Find where the given text appears and provide that cell's center as (X, Y) coordinate. 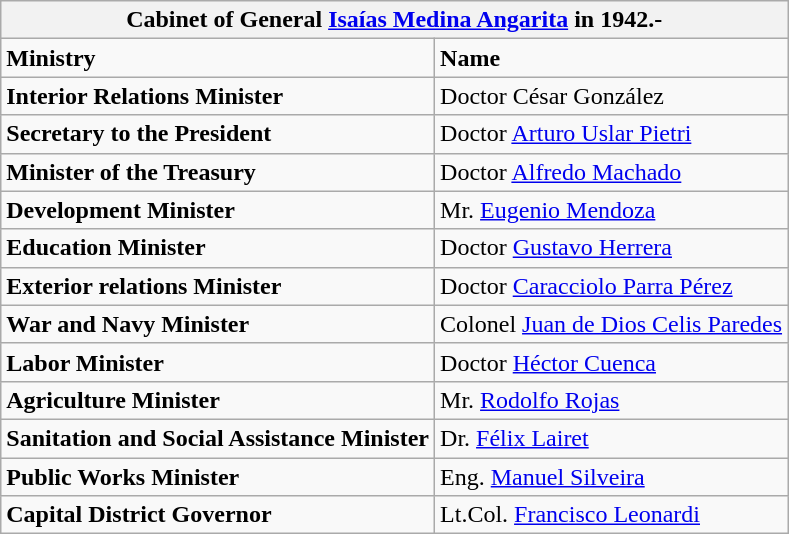
Cabinet of General Isaías Medina Angarita in 1942.- (394, 20)
Secretary to the President (218, 134)
Mr. Eugenio Mendoza (612, 210)
Lt.Col. Francisco Leonardi (612, 515)
Mr. Rodolfo Rojas (612, 400)
Labor Minister (218, 362)
Doctor Caracciolo Parra Pérez (612, 286)
Doctor Alfredo Machado (612, 172)
Ministry (218, 58)
Dr. Félix Lairet (612, 438)
Name (612, 58)
Interior Relations Minister (218, 96)
Public Works Minister (218, 477)
Minister of the Treasury (218, 172)
Capital District Governor (218, 515)
Doctor Héctor Cuenca (612, 362)
Development Minister (218, 210)
Education Minister (218, 248)
War and Navy Minister (218, 324)
Eng. Manuel Silveira (612, 477)
Agriculture Minister (218, 400)
Colonel Juan de Dios Celis Paredes (612, 324)
Doctor Arturo Uslar Pietri (612, 134)
Exterior relations Minister (218, 286)
Doctor Gustavo Herrera (612, 248)
Sanitation and Social Assistance Minister (218, 438)
Doctor César González (612, 96)
